For the text-containing cell, return its midpoint in [X, Y] coordinate format. 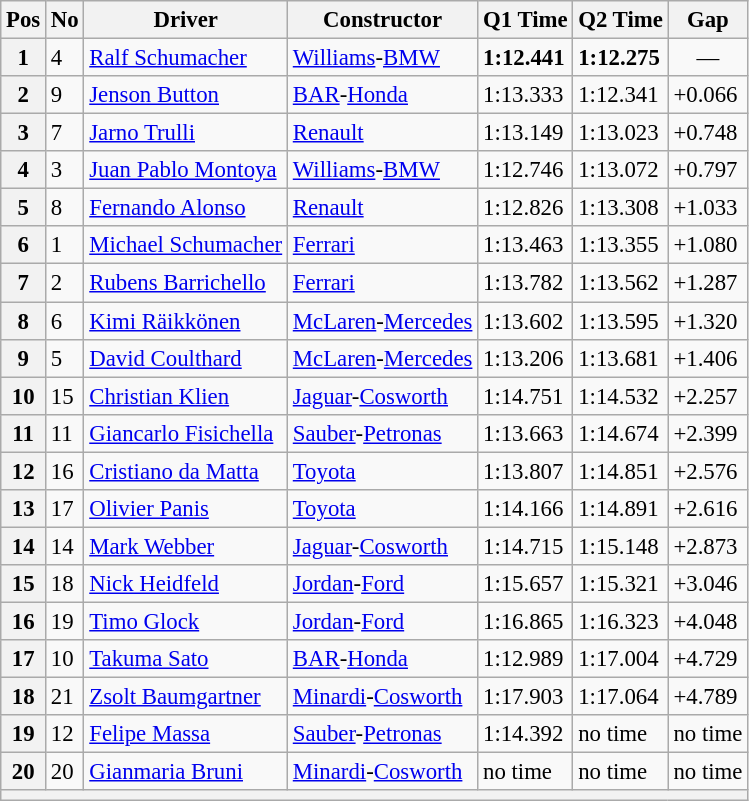
1:14.532 [620, 396]
1:16.323 [620, 621]
1:13.308 [620, 208]
+2.257 [708, 396]
1:13.206 [526, 358]
1:13.807 [526, 471]
Driver [186, 20]
1:13.562 [620, 283]
+4.789 [708, 697]
Pos [24, 20]
1:17.064 [620, 697]
+1.080 [708, 245]
1:17.903 [526, 697]
+1.320 [708, 321]
Rubens Barrichello [186, 283]
1:14.891 [620, 509]
1:13.149 [526, 133]
1:13.663 [526, 433]
Michael Schumacher [186, 245]
Gianmaria Bruni [186, 772]
Olivier Panis [186, 509]
1:15.657 [526, 584]
1:15.321 [620, 584]
1:14.715 [526, 546]
+4.729 [708, 659]
+1.287 [708, 283]
No [65, 20]
1:12.275 [620, 58]
+2.873 [708, 546]
+2.616 [708, 509]
1:14.166 [526, 509]
Q1 Time [526, 20]
1:13.023 [620, 133]
Juan Pablo Montoya [186, 170]
1:14.751 [526, 396]
1:14.392 [526, 734]
1:13.333 [526, 95]
1:12.341 [620, 95]
Jarno Trulli [186, 133]
Q2 Time [620, 20]
1:13.072 [620, 170]
1:12.989 [526, 659]
13 [24, 509]
Gap [708, 20]
Giancarlo Fisichella [186, 433]
1:13.463 [526, 245]
Zsolt Baumgartner [186, 697]
Takuma Sato [186, 659]
1:12.441 [526, 58]
+2.576 [708, 471]
Mark Webber [186, 546]
Ralf Schumacher [186, 58]
1:13.355 [620, 245]
Cristiano da Matta [186, 471]
Jenson Button [186, 95]
1:15.148 [620, 546]
Nick Heidfeld [186, 584]
+1.406 [708, 358]
Christian Klien [186, 396]
+3.046 [708, 584]
+2.399 [708, 433]
1:16.865 [526, 621]
+0.748 [708, 133]
1:13.602 [526, 321]
— [708, 58]
+4.048 [708, 621]
1:17.004 [620, 659]
1:12.746 [526, 170]
1:14.674 [620, 433]
Kimi Räikkönen [186, 321]
Felipe Massa [186, 734]
+1.033 [708, 208]
1:13.595 [620, 321]
Timo Glock [186, 621]
1:12.826 [526, 208]
1:13.681 [620, 358]
Fernando Alonso [186, 208]
+0.066 [708, 95]
+0.797 [708, 170]
1:13.782 [526, 283]
21 [65, 697]
David Coulthard [186, 358]
Constructor [382, 20]
1:14.851 [620, 471]
